From the cell containing the given text, extract its center point as [X, Y] coordinate. 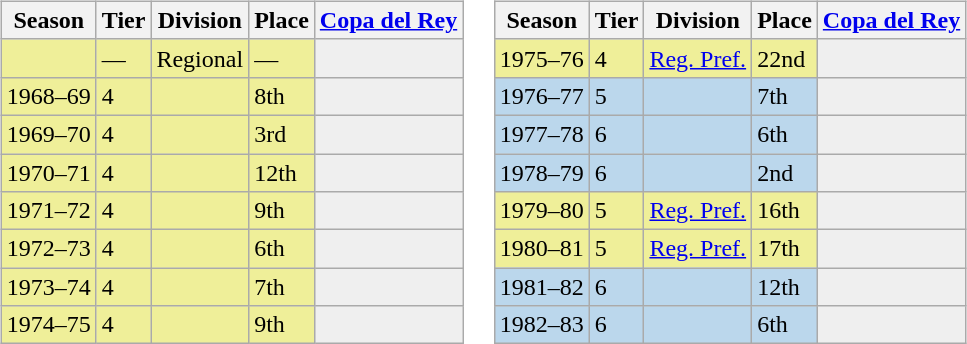
1979–80 [542, 211]
2nd [785, 173]
1970–71 [48, 173]
8th [282, 96]
17th [785, 249]
1969–70 [48, 134]
3rd [282, 134]
1973–74 [48, 287]
22nd [785, 58]
1968–69 [48, 96]
1971–72 [48, 211]
16th [785, 211]
1982–83 [542, 325]
1978–79 [542, 173]
1980–81 [542, 249]
1974–75 [48, 325]
1981–82 [542, 287]
Regional [200, 58]
1976–77 [542, 96]
1975–76 [542, 58]
1977–78 [542, 134]
1972–73 [48, 249]
